Extract the [X, Y] coordinate from the center of the cell holding the provided text.  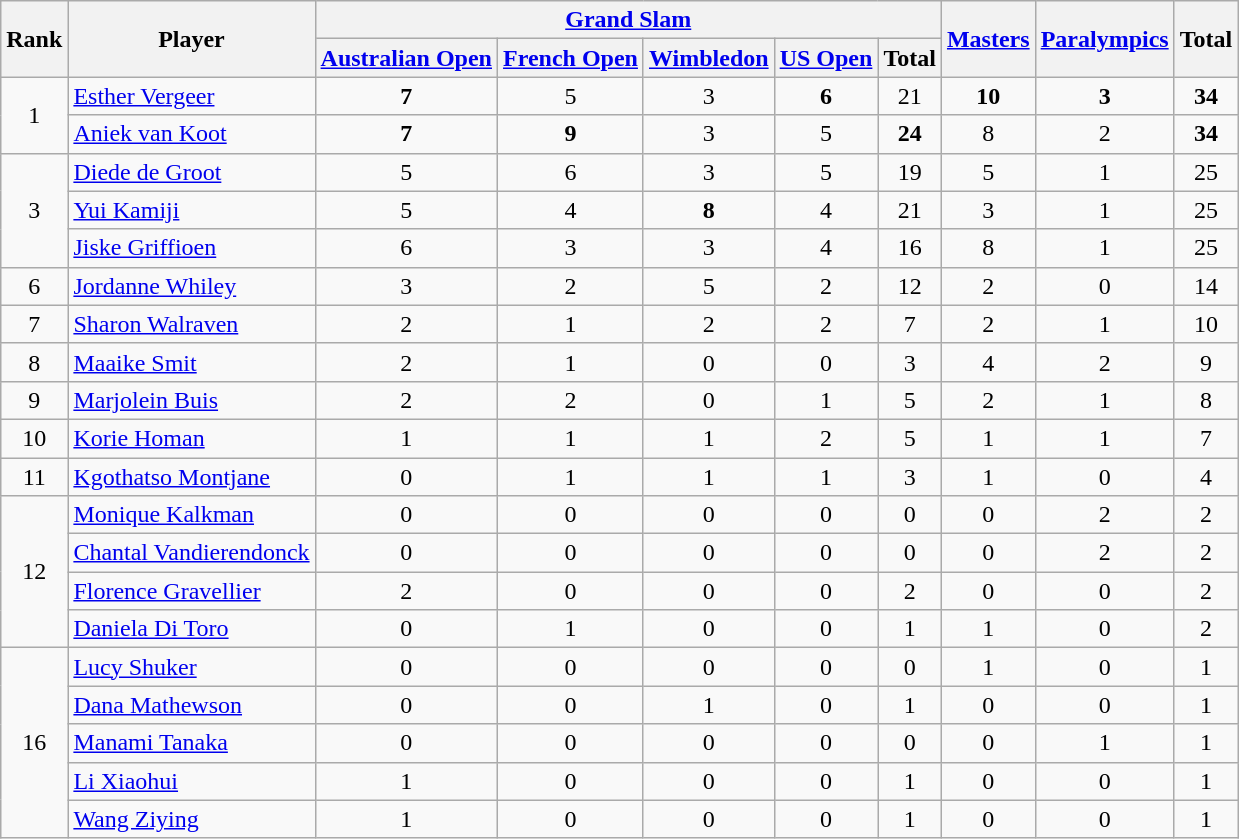
Wang Ziying [192, 819]
Kgothatso Montjane [192, 477]
24 [910, 134]
19 [910, 172]
Yui Kamiji [192, 210]
Chantal Vandierendonck [192, 553]
Grand Slam [628, 20]
Diede de Groot [192, 172]
Korie Homan [192, 438]
Daniela Di Toro [192, 629]
Florence Gravellier [192, 591]
Jiske Griffioen [192, 248]
Masters [988, 39]
Aniek van Koot [192, 134]
11 [34, 477]
Maaike Smit [192, 362]
Monique Kalkman [192, 515]
Rank [34, 39]
US Open [826, 58]
Australian Open [406, 58]
14 [1206, 286]
Jordanne Whiley [192, 286]
Sharon Walraven [192, 324]
French Open [571, 58]
Marjolein Buis [192, 400]
Player [192, 39]
Manami Tanaka [192, 743]
Dana Mathewson [192, 705]
Lucy Shuker [192, 667]
Paralympics [1104, 39]
Esther Vergeer [192, 96]
Wimbledon [708, 58]
Li Xiaohui [192, 781]
